Determine the [X, Y] coordinate at the center of the cell enclosing the given text.  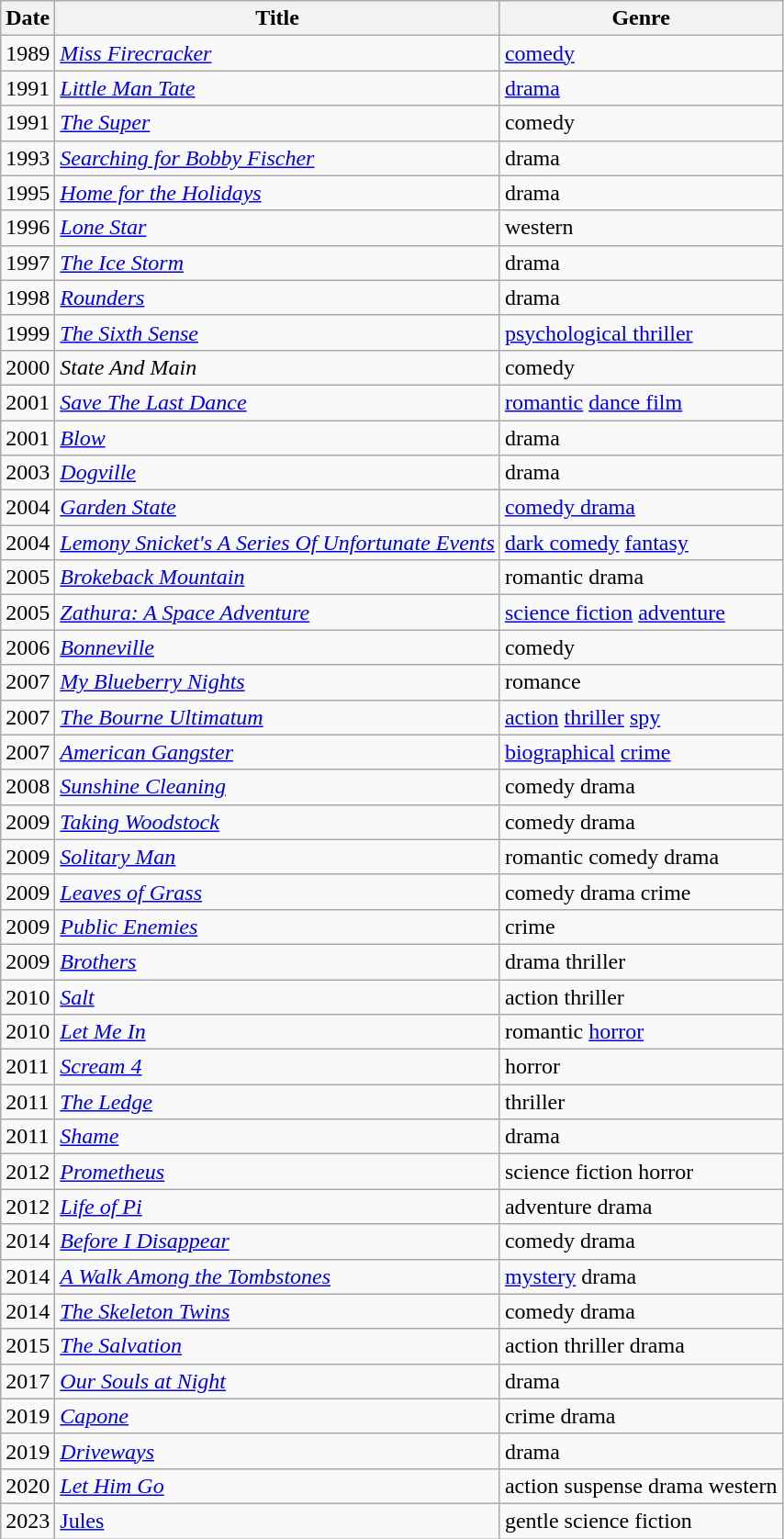
State And Main [277, 367]
Let Me In [277, 1032]
romantic drama [641, 578]
2017 [28, 1381]
science fiction horror [641, 1172]
The Super [277, 123]
Rounders [277, 298]
western [641, 228]
1989 [28, 53]
romance [641, 682]
2008 [28, 787]
Let Him Go [277, 1486]
Dogville [277, 473]
Title [277, 18]
Prometheus [277, 1172]
Home for the Holidays [277, 193]
Save The Last Dance [277, 402]
2023 [28, 1521]
Salt [277, 996]
Lemony Snicket's A Series Of Unfortunate Events [277, 543]
Scream 4 [277, 1067]
action suspense drama western [641, 1486]
The Skeleton Twins [277, 1311]
The Bourne Ultimatum [277, 717]
1998 [28, 298]
2000 [28, 367]
1995 [28, 193]
Capone [277, 1416]
mystery drama [641, 1276]
Genre [641, 18]
1996 [28, 228]
Shame [277, 1137]
drama thriller [641, 961]
Taking Woodstock [277, 822]
comedy drama crime [641, 892]
crime [641, 927]
The Salvation [277, 1346]
Public Enemies [277, 927]
2003 [28, 473]
Driveways [277, 1451]
psychological thriller [641, 332]
action thriller drama [641, 1346]
A Walk Among the Tombstones [277, 1276]
My Blueberry Nights [277, 682]
American Gangster [277, 752]
Leaves of Grass [277, 892]
Date [28, 18]
romantic dance film [641, 402]
Blow [277, 438]
science fiction adventure [641, 612]
Before I Disappear [277, 1241]
Searching for Bobby Fischer [277, 158]
romantic comedy drama [641, 857]
2015 [28, 1346]
action thriller [641, 996]
2006 [28, 647]
action thriller spy [641, 717]
The Ice Storm [277, 263]
Solitary Man [277, 857]
Miss Firecracker [277, 53]
gentle science fiction [641, 1521]
2020 [28, 1486]
adventure drama [641, 1207]
1999 [28, 332]
thriller [641, 1102]
Little Man Tate [277, 88]
romantic horror [641, 1032]
The Sixth Sense [277, 332]
Lone Star [277, 228]
Brokeback Mountain [277, 578]
Bonneville [277, 647]
Our Souls at Night [277, 1381]
1993 [28, 158]
horror [641, 1067]
biographical crime [641, 752]
1997 [28, 263]
Sunshine Cleaning [277, 787]
Life of Pi [277, 1207]
Jules [277, 1521]
Brothers [277, 961]
The Ledge [277, 1102]
Garden State [277, 508]
crime drama [641, 1416]
Zathura: A Space Adventure [277, 612]
dark comedy fantasy [641, 543]
